Return (x, y) of the center of cell containing provided text 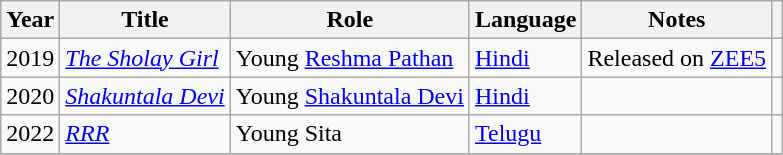
Year (30, 20)
Notes (677, 20)
Language (525, 20)
Title (145, 20)
2019 (30, 58)
Young Sita (350, 134)
The Sholay Girl (145, 58)
Telugu (525, 134)
Role (350, 20)
2022 (30, 134)
Shakuntala Devi (145, 96)
Released on ZEE5 (677, 58)
RRR (145, 134)
Young Reshma Pathan (350, 58)
Young Shakuntala Devi (350, 96)
2020 (30, 96)
